Locate the cell with the specified text and output its (X, Y) center coordinate. 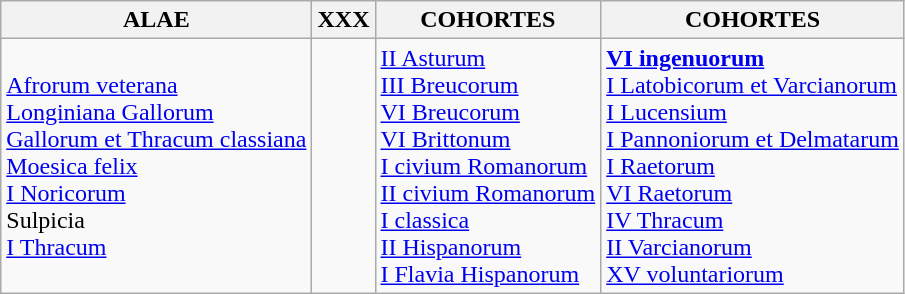
Afrorum veteranaLonginiana GallorumGallorum et Thracum classianaMoesica felixI Noricorum Sulpicia I Thracum (156, 166)
ALAE (156, 20)
XXX (344, 20)
II AsturumIII BreucorumVI Breucorum VI BrittonumI civium Romanorum II civium Romanorum I classicaII HispanorumI Flavia Hispanorum (488, 166)
VI ingenuorum I Latobicorum et Varcianorum I LucensiumI Pannoniorum et Delmatarum I Raetorum VI RaetorumIV Thracum II Varcianorum XV voluntariorum (753, 166)
